Return the [X, Y] coordinate for the center point of the cell that contains the specified text.  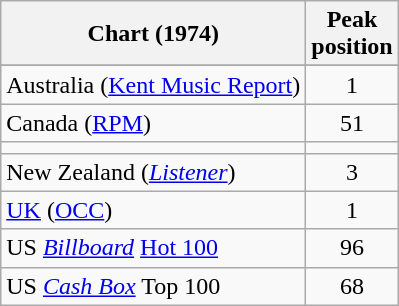
US Cash Box Top 100 [154, 286]
51 [352, 123]
New Zealand (Listener) [154, 172]
Chart (1974) [154, 34]
US Billboard Hot 100 [154, 248]
UK (OCC) [154, 210]
68 [352, 286]
Peakposition [352, 34]
Australia (Kent Music Report) [154, 85]
Canada (RPM) [154, 123]
96 [352, 248]
3 [352, 172]
